Capture the cell that displays the provided text and extract its [X, Y] central coordinate. 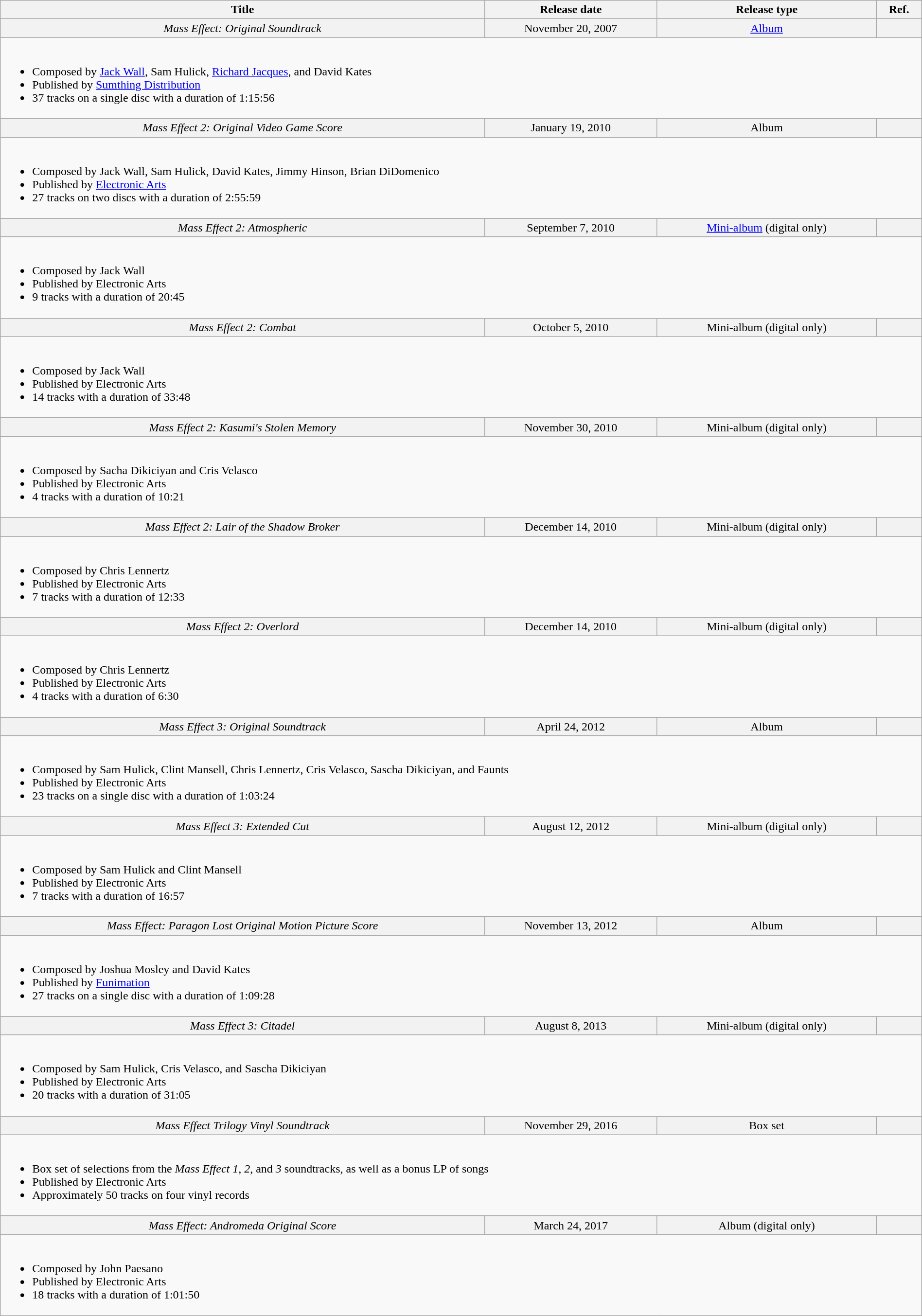
November 20, 2007 [570, 28]
Mass Effect 3: Original Soundtrack [243, 727]
Composed by Chris LennertzPublished by Electronic Arts4 tracks with a duration of 6:30 [461, 677]
November 29, 2016 [570, 1125]
Composed by Sam Hulick and Clint MansellPublished by Electronic Arts7 tracks with a duration of 16:57 [461, 876]
Mass Effect: Original Soundtrack [243, 28]
Box set [766, 1125]
April 24, 2012 [570, 727]
January 19, 2010 [570, 128]
Mass Effect 2: Lair of the Shadow Broker [243, 527]
Mass Effect 2: Combat [243, 327]
November 13, 2012 [570, 926]
August 12, 2012 [570, 826]
Mass Effect 2: Overlord [243, 627]
Album (digital only) [766, 1225]
Mass Effect 3: Extended Cut [243, 826]
March 24, 2017 [570, 1225]
Mass Effect Trilogy Vinyl Soundtrack [243, 1125]
Mass Effect: Andromeda Original Score [243, 1225]
Mass Effect: Paragon Lost Original Motion Picture Score [243, 926]
Mass Effect 2: Original Video Game Score [243, 128]
Composed by Joshua Mosley and David KatesPublished by Funimation27 tracks on a single disc with a duration of 1:09:28 [461, 976]
August 8, 2013 [570, 1026]
Mass Effect 2: Atmospheric [243, 228]
Composed by Jack WallPublished by Electronic Arts9 tracks with a duration of 20:45 [461, 277]
Composed by Sacha Dikiciyan and Cris VelascoPublished by Electronic Arts4 tracks with a duration of 10:21 [461, 477]
Composed by Chris LennertzPublished by Electronic Arts7 tracks with a duration of 12:33 [461, 577]
September 7, 2010 [570, 228]
Composed by Sam Hulick, Cris Velasco, and Sascha DikiciyanPublished by Electronic Arts20 tracks with a duration of 31:05 [461, 1076]
Mass Effect 2: Kasumi's Stolen Memory [243, 427]
Release date [570, 10]
November 30, 2010 [570, 427]
Title [243, 10]
Mass Effect 3: Citadel [243, 1026]
Composed by John PaesanoPublished by Electronic Arts18 tracks with a duration of 1:01:50 [461, 1275]
Composed by Jack WallPublished by Electronic Arts14 tracks with a duration of 33:48 [461, 377]
Release type [766, 10]
October 5, 2010 [570, 327]
Ref. [899, 10]
